Return (x, y) of the center of cell containing provided text 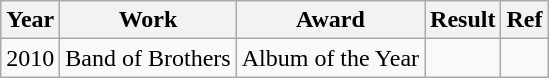
Result (463, 20)
Band of Brothers (148, 58)
Award (330, 20)
2010 (30, 58)
Work (148, 20)
Year (30, 20)
Album of the Year (330, 58)
Ref (524, 20)
